Detect which cell encompasses the target text, then output its [X, Y] center coordinate. 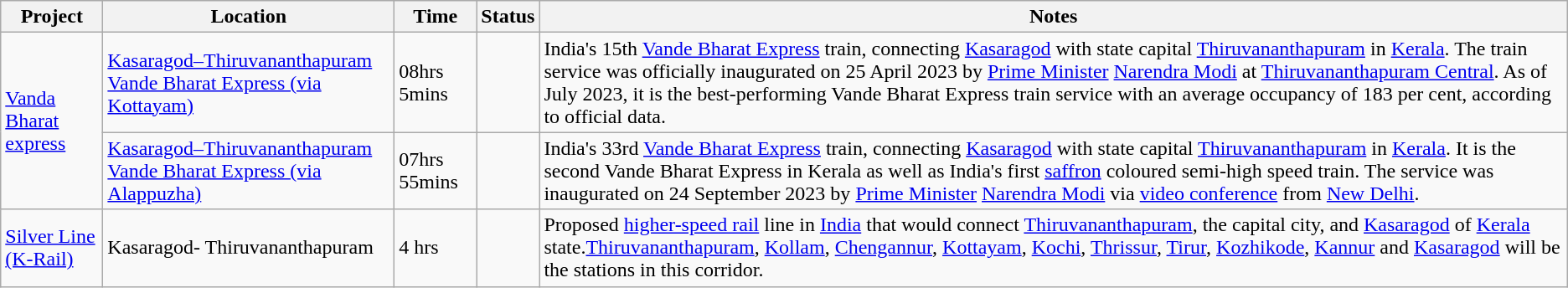
08hrs 5mins [436, 82]
Kasaragod- Thiruvananthapuram [249, 248]
Status [508, 17]
Location [249, 17]
Kasaragod–Thiruvananthapuram Vande Bharat Express (via Kottayam) [249, 82]
07hrs 55mins [436, 171]
Project [52, 17]
Time [436, 17]
Kasaragod–Thiruvananthapuram Vande Bharat Express (via Alappuzha) [249, 171]
Vanda Bharat express [52, 121]
Notes [1054, 17]
4 hrs [436, 248]
Silver Line (K-Rail) [52, 248]
